From the cell containing the given text, extract its center point as [X, Y] coordinate. 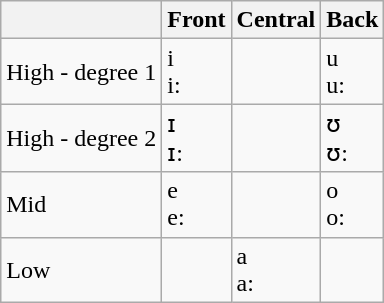
Front [196, 20]
ii: [196, 72]
Low [82, 270]
High - degree 2 [82, 138]
Mid [82, 204]
ɪɪ: [196, 138]
uu: [352, 72]
Central [276, 20]
ee: [196, 204]
Back [352, 20]
aa: [276, 270]
ʊʊ: [352, 138]
oo: [352, 204]
High - degree 1 [82, 72]
